From the cell containing the given text, extract its center point as (X, Y) coordinate. 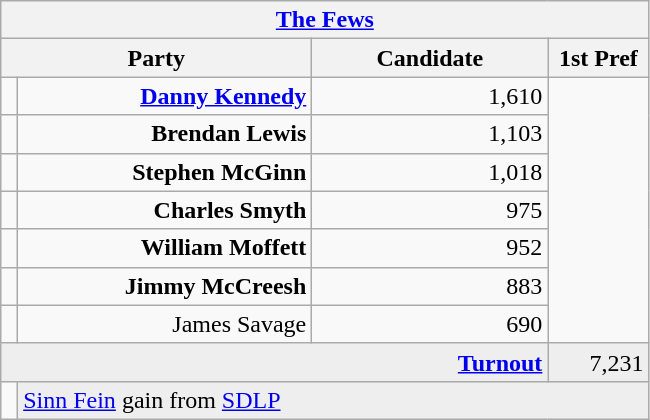
Stephen McGinn (165, 172)
Sinn Fein gain from SDLP (334, 400)
Jimmy McCreesh (165, 286)
1st Pref (598, 58)
1,610 (430, 96)
Danny Kennedy (165, 96)
7,231 (598, 362)
1,018 (430, 172)
1,103 (430, 134)
William Moffett (165, 248)
690 (430, 324)
Party (156, 58)
952 (430, 248)
975 (430, 210)
Turnout (274, 362)
Candidate (430, 58)
Charles Smyth (165, 210)
883 (430, 286)
Brendan Lewis (165, 134)
The Fews (325, 20)
James Savage (165, 324)
